Determine the (x, y) coordinate at the center of the cell enclosing the given text.  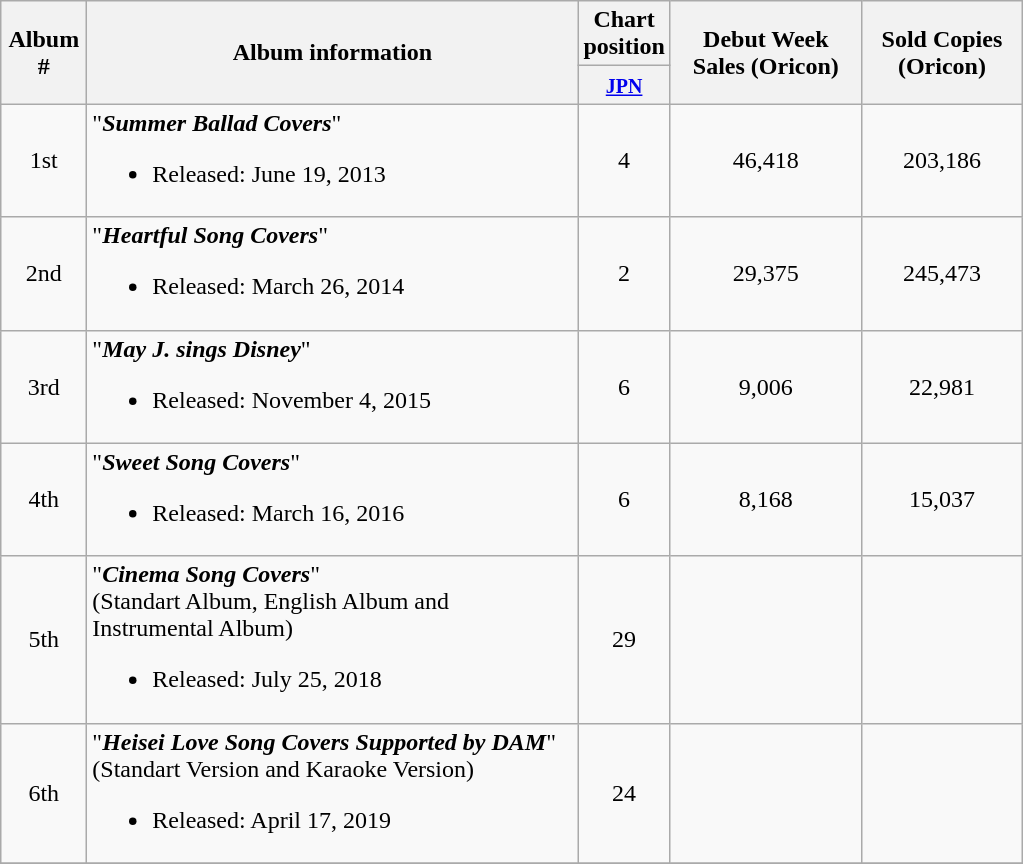
"May J. sings Disney"Released: November 4, 2015 (332, 386)
Debut Week Sales (Oricon) (766, 52)
2 (624, 274)
203,186 (942, 160)
22,981 (942, 386)
JPN (624, 85)
"Heartful Song Covers"Released: March 26, 2014 (332, 274)
5th (44, 640)
"Sweet Song Covers"Released: March 16, 2016 (332, 500)
46,418 (766, 160)
29 (624, 640)
3rd (44, 386)
4th (44, 500)
9,006 (766, 386)
"Heisei Love Song Covers Supported by DAM"(Standart Version and Karaoke Version)Released: April 17, 2019 (332, 793)
"Summer Ballad Covers"Released: June 19, 2013 (332, 160)
Chart position (624, 34)
"Cinema Song Covers"(Standart Album, English Album and Instrumental Album)Released: July 25, 2018 (332, 640)
6th (44, 793)
24 (624, 793)
Album # (44, 52)
1st (44, 160)
245,473 (942, 274)
2nd (44, 274)
Sold Copies (Oricon) (942, 52)
Album information (332, 52)
8,168 (766, 500)
29,375 (766, 274)
15,037 (942, 500)
4 (624, 160)
